Locate the cell with the specified text and output its (x, y) center coordinate. 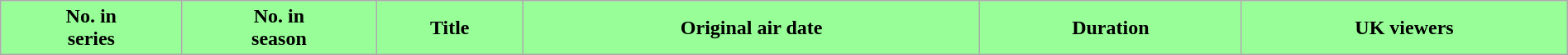
Duration (1111, 28)
Title (450, 28)
UK viewers (1404, 28)
Original air date (751, 28)
No. inseries (91, 28)
No. inseason (280, 28)
